Locate the cell with the specified text and output its [x, y] center coordinate. 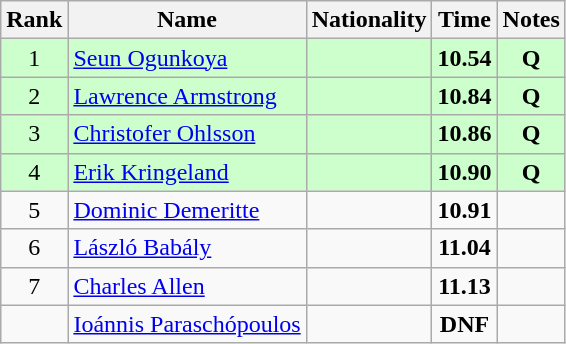
4 [34, 172]
2 [34, 96]
6 [34, 248]
Rank [34, 20]
Christofer Ohlsson [187, 134]
Charles Allen [187, 286]
Time [464, 20]
Erik Kringeland [187, 172]
3 [34, 134]
László Babály [187, 248]
Dominic Demeritte [187, 210]
Seun Ogunkoya [187, 58]
1 [34, 58]
11.13 [464, 286]
7 [34, 286]
10.86 [464, 134]
Ioánnis Paraschópoulos [187, 324]
Notes [531, 20]
Name [187, 20]
11.04 [464, 248]
10.90 [464, 172]
DNF [464, 324]
10.54 [464, 58]
Lawrence Armstrong [187, 96]
10.91 [464, 210]
10.84 [464, 96]
5 [34, 210]
Nationality [369, 20]
